Scan for the cell matching the given text and deliver its [X, Y] coordinate at center. 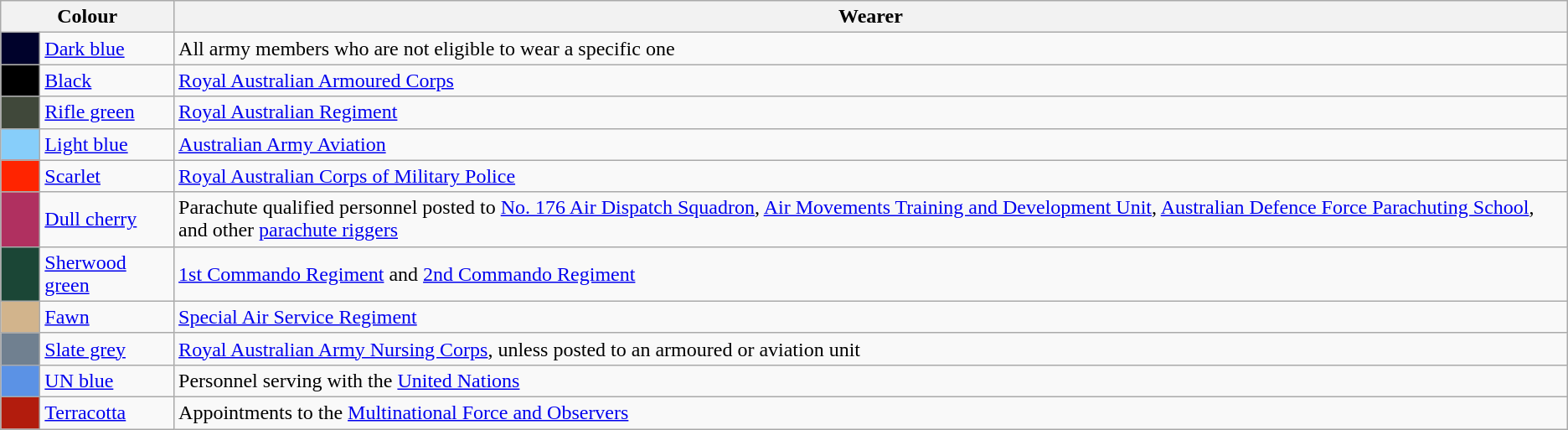
UN blue [107, 381]
Personnel serving with the United Nations [871, 381]
Slate grey [107, 349]
Scarlet [107, 176]
Sherwood green [107, 273]
Fawn [107, 317]
Colour [87, 17]
Australian Army Aviation [871, 144]
All army members who are not eligible to wear a specific one [871, 49]
Royal Australian Armoured Corps [871, 80]
1st Commando Regiment and 2nd Commando Regiment [871, 273]
Rifle green [107, 112]
Dull cherry [107, 220]
Royal Australian Regiment [871, 112]
Wearer [871, 17]
Special Air Service Regiment [871, 317]
Black [107, 80]
Light blue [107, 144]
Terracotta [107, 412]
Dark blue [107, 49]
Royal Australian Corps of Military Police [871, 176]
Royal Australian Army Nursing Corps, unless posted to an armoured or aviation unit [871, 349]
Appointments to the Multinational Force and Observers [871, 412]
